Locate the cell with the specified text and output its (x, y) center coordinate. 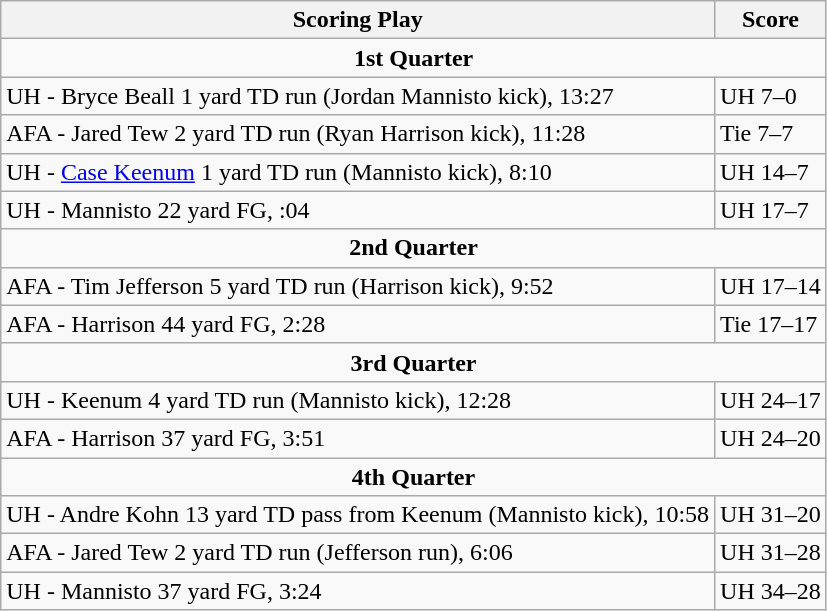
AFA - Harrison 37 yard FG, 3:51 (358, 438)
UH - Andre Kohn 13 yard TD pass from Keenum (Mannisto kick), 10:58 (358, 515)
Score (771, 20)
AFA - Tim Jefferson 5 yard TD run (Harrison kick), 9:52 (358, 286)
Tie 17–17 (771, 324)
UH - Keenum 4 yard TD run (Mannisto kick), 12:28 (358, 400)
Scoring Play (358, 20)
UH 31–20 (771, 515)
UH 24–17 (771, 400)
4th Quarter (414, 477)
AFA - Jared Tew 2 yard TD run (Ryan Harrison kick), 11:28 (358, 134)
2nd Quarter (414, 248)
Tie 7–7 (771, 134)
AFA - Harrison 44 yard FG, 2:28 (358, 324)
1st Quarter (414, 58)
UH 24–20 (771, 438)
UH - Mannisto 37 yard FG, 3:24 (358, 591)
UH - Case Keenum 1 yard TD run (Mannisto kick), 8:10 (358, 172)
UH 34–28 (771, 591)
UH 17–14 (771, 286)
UH - Mannisto 22 yard FG, :04 (358, 210)
AFA - Jared Tew 2 yard TD run (Jefferson run), 6:06 (358, 553)
UH - Bryce Beall 1 yard TD run (Jordan Mannisto kick), 13:27 (358, 96)
UH 14–7 (771, 172)
UH 31–28 (771, 553)
UH 17–7 (771, 210)
3rd Quarter (414, 362)
UH 7–0 (771, 96)
